Output the [X, Y] coordinate of the center of the cell containing the given text.  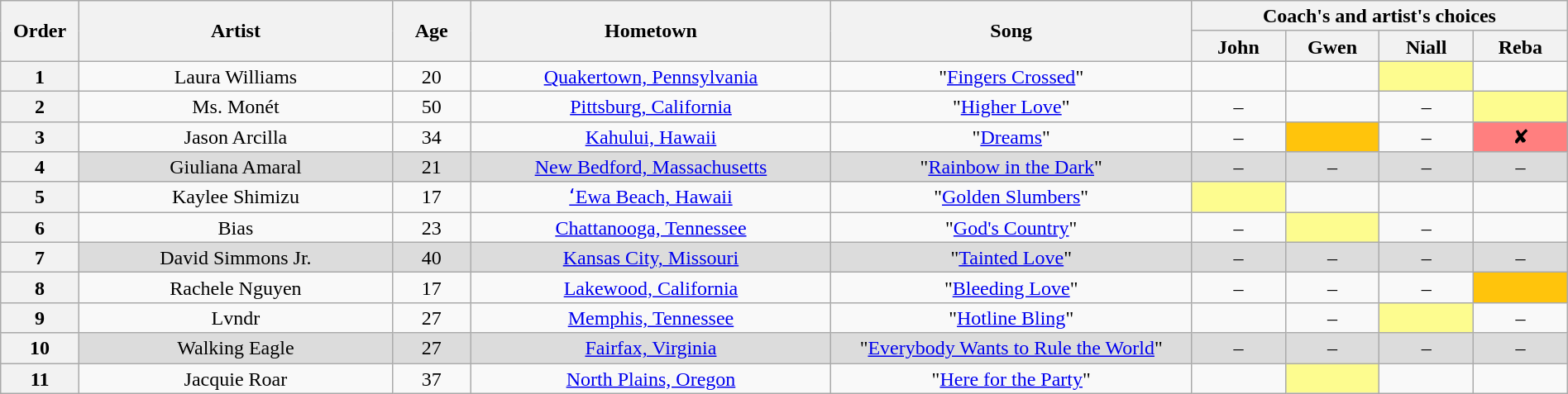
Niall [1427, 46]
11 [40, 378]
Kaylee Shimizu [235, 197]
34 [432, 137]
Bias [235, 228]
"Fingers Crossed" [1011, 76]
Memphis, Tennessee [651, 317]
New Bedford, Massachusetts [651, 167]
Lvndr [235, 317]
"Rainbow in the Dark" [1011, 167]
North Plains, Oregon [651, 378]
David Simmons Jr. [235, 258]
Ms. Monét [235, 106]
Gwen [1332, 46]
37 [432, 378]
Lakewood, California [651, 287]
40 [432, 258]
4 [40, 167]
ʻEwa Beach, Hawaii [651, 197]
8 [40, 287]
Hometown [651, 31]
John [1239, 46]
Chattanooga, Tennessee [651, 228]
50 [432, 106]
"Bleeding Love" [1011, 287]
"Golden Slumbers" [1011, 197]
Jason Arcilla [235, 137]
"Higher Love" [1011, 106]
"Dreams" [1011, 137]
Kahului, Hawaii [651, 137]
Artist [235, 31]
"Tainted Love" [1011, 258]
Reba [1521, 46]
10 [40, 349]
Quakertown, Pennsylvania [651, 76]
21 [432, 167]
Coach's and artist's choices [1379, 17]
Rachele Nguyen [235, 287]
9 [40, 317]
"Here for the Party" [1011, 378]
Walking Eagle [235, 349]
Kansas City, Missouri [651, 258]
Age [432, 31]
2 [40, 106]
Song [1011, 31]
6 [40, 228]
"God's Country" [1011, 228]
7 [40, 258]
✘ [1521, 137]
Order [40, 31]
20 [432, 76]
Laura Williams [235, 76]
Jacquie Roar [235, 378]
Giuliana Amaral [235, 167]
"Everybody Wants to Rule the World" [1011, 349]
5 [40, 197]
Fairfax, Virginia [651, 349]
1 [40, 76]
3 [40, 137]
"Hotline Bling" [1011, 317]
Pittsburg, California [651, 106]
23 [432, 228]
